Search for the cell housing the specified text and yield its (X, Y) center coordinate. 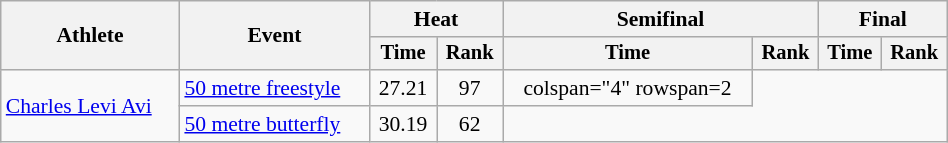
Event (274, 36)
27.21 (402, 88)
62 (470, 124)
Semifinal (661, 19)
97 (470, 88)
Heat (436, 19)
50 metre freestyle (274, 88)
Athlete (90, 36)
colspan="4" rowspan=2 (628, 88)
50 metre butterfly (274, 124)
Charles Levi Avi (90, 106)
30.19 (402, 124)
Final (882, 19)
